From the cell containing the given text, extract its center point as [X, Y] coordinate. 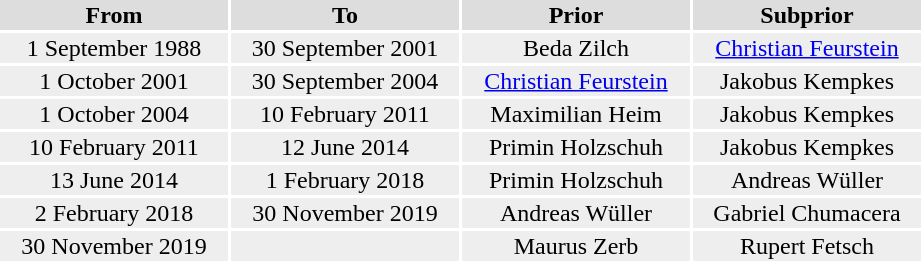
Prior [576, 15]
30 September 2001 [345, 48]
From [114, 15]
30 September 2004 [345, 81]
2 February 2018 [114, 213]
1 September 1988 [114, 48]
1 October 2001 [114, 81]
Rupert Fetsch [807, 246]
Gabriel Chumacera [807, 213]
To [345, 15]
1 February 2018 [345, 180]
Subprior [807, 15]
Beda Zilch [576, 48]
12 June 2014 [345, 147]
13 June 2014 [114, 180]
1 October 2004 [114, 114]
Maurus Zerb [576, 246]
Maximilian Heim [576, 114]
